Return [x, y] of the center of cell containing provided text 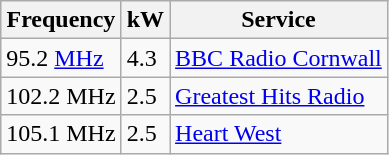
Frequency [61, 20]
Greatest Hits Radio [279, 96]
Service [279, 20]
102.2 MHz [61, 96]
105.1 MHz [61, 134]
BBC Radio Cornwall [279, 58]
4.3 [145, 58]
Heart West [279, 134]
95.2 MHz [61, 58]
kW [145, 20]
